Return [X, Y] of the center of cell containing provided text 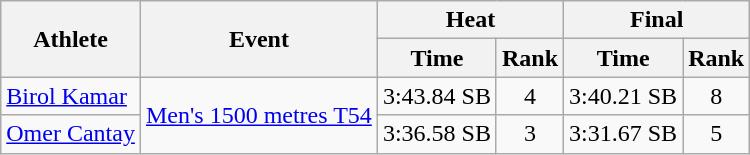
Birol Kamar [71, 96]
3:43.84 SB [436, 96]
3:31.67 SB [624, 134]
5 [716, 134]
4 [530, 96]
Final [657, 20]
Event [258, 39]
8 [716, 96]
Athlete [71, 39]
Men's 1500 metres T54 [258, 115]
Heat [470, 20]
3:36.58 SB [436, 134]
3 [530, 134]
Omer Cantay [71, 134]
3:40.21 SB [624, 96]
